Output the (X, Y) coordinate of the center of the cell containing the given text.  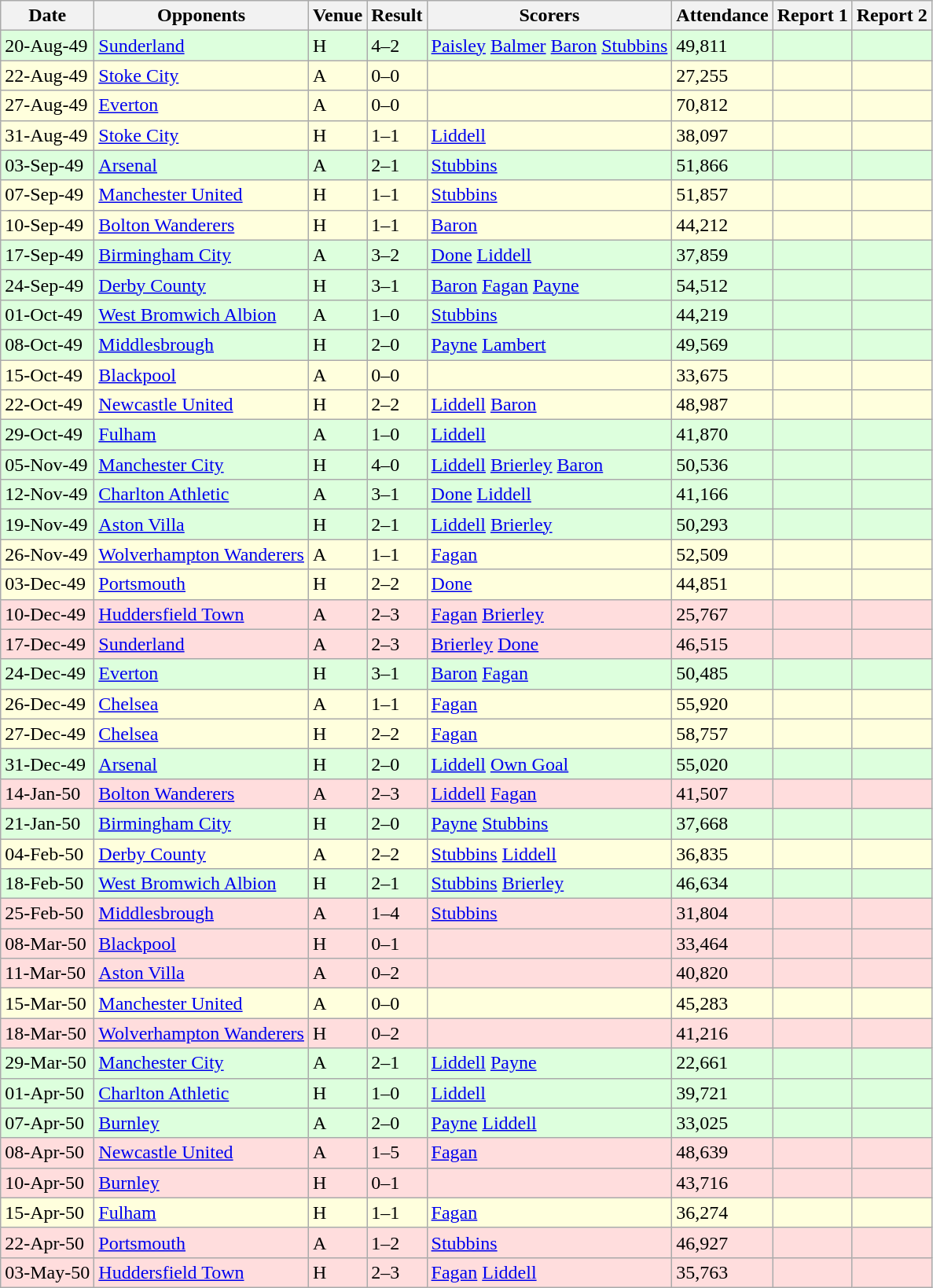
07-Apr-50 (47, 1123)
19-Nov-49 (47, 524)
22,661 (722, 1063)
10-Apr-50 (47, 1183)
25,767 (722, 614)
46,634 (722, 884)
24-Dec-49 (47, 674)
37,859 (722, 255)
1–4 (397, 914)
Attendance (722, 16)
29-Oct-49 (47, 435)
51,866 (722, 165)
29-Mar-50 (47, 1063)
48,639 (722, 1153)
08-Mar-50 (47, 944)
44,851 (722, 584)
44,212 (722, 225)
50,536 (722, 465)
Stubbins Liddell (549, 853)
22-Apr-50 (47, 1242)
Baron Fagan (549, 674)
03-May-50 (47, 1272)
26-Dec-49 (47, 704)
46,927 (722, 1242)
Report 1 (813, 16)
4–2 (397, 46)
39,721 (722, 1093)
41,166 (722, 495)
17-Dec-49 (47, 644)
07-Sep-49 (47, 195)
01-Oct-49 (47, 315)
27,255 (722, 75)
37,668 (722, 823)
49,569 (722, 344)
Baron (549, 225)
36,274 (722, 1213)
31-Dec-49 (47, 764)
14-Jan-50 (47, 793)
1–5 (397, 1153)
54,512 (722, 285)
11-Mar-50 (47, 973)
Payne Lambert (549, 344)
Stubbins Brierley (549, 884)
10-Dec-49 (47, 614)
08-Apr-50 (47, 1153)
41,870 (722, 435)
44,219 (722, 315)
26-Nov-49 (47, 554)
31,804 (722, 914)
08-Oct-49 (47, 344)
Result (397, 16)
4–0 (397, 465)
50,293 (722, 524)
Payne Liddell (549, 1123)
33,025 (722, 1123)
22-Oct-49 (47, 405)
27-Dec-49 (47, 734)
Liddell Fagan (549, 793)
22-Aug-49 (47, 75)
Paisley Balmer Baron Stubbins (549, 46)
18-Feb-50 (47, 884)
Opponents (201, 16)
Payne Stubbins (549, 823)
15-Apr-50 (47, 1213)
01-Apr-50 (47, 1093)
36,835 (722, 853)
1–2 (397, 1242)
Date (47, 16)
05-Nov-49 (47, 465)
Liddell Payne (549, 1063)
25-Feb-50 (47, 914)
58,757 (722, 734)
17-Sep-49 (47, 255)
Fagan Liddell (549, 1272)
55,020 (722, 764)
33,464 (722, 944)
46,515 (722, 644)
55,920 (722, 704)
10-Sep-49 (47, 225)
Liddell Brierley (549, 524)
45,283 (722, 1003)
70,812 (722, 105)
41,216 (722, 1033)
38,097 (722, 135)
48,987 (722, 405)
18-Mar-50 (47, 1033)
Venue (337, 16)
3–2 (397, 255)
49,811 (722, 46)
24-Sep-49 (47, 285)
Scorers (549, 16)
03-Dec-49 (47, 584)
21-Jan-50 (47, 823)
41,507 (722, 793)
33,675 (722, 375)
Baron Fagan Payne (549, 285)
51,857 (722, 195)
15-Mar-50 (47, 1003)
31-Aug-49 (47, 135)
12-Nov-49 (47, 495)
03-Sep-49 (47, 165)
Done (549, 584)
35,763 (722, 1272)
Fagan Brierley (549, 614)
Liddell Own Goal (549, 764)
52,509 (722, 554)
20-Aug-49 (47, 46)
50,485 (722, 674)
15-Oct-49 (47, 375)
Report 2 (891, 16)
Liddell Baron (549, 405)
04-Feb-50 (47, 853)
Liddell Brierley Baron (549, 465)
40,820 (722, 973)
27-Aug-49 (47, 105)
43,716 (722, 1183)
Brierley Done (549, 644)
